From the cell containing the given text, extract its center point as [X, Y] coordinate. 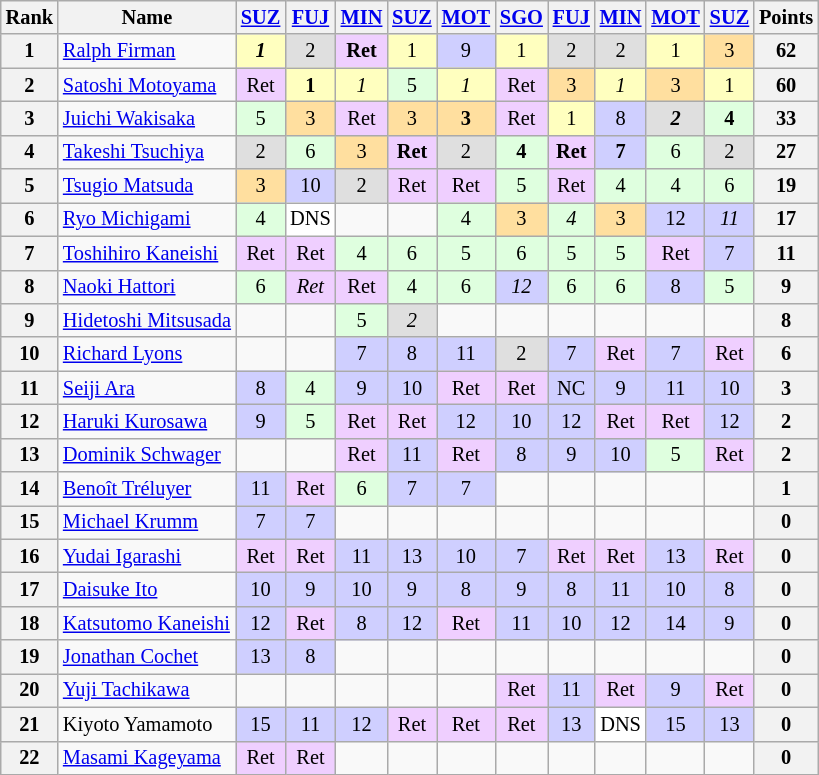
Masami Kageyama [147, 758]
Yudai Igarashi [147, 556]
Points [786, 17]
Yuji Tachikawa [147, 690]
Daisuke Ito [147, 589]
Hidetoshi Mitsusada [147, 320]
Ralph Firman [147, 51]
Name [147, 17]
27 [786, 152]
Tsugio Matsuda [147, 186]
Rank [30, 17]
Katsutomo Kaneishi [147, 623]
Jonathan Cochet [147, 657]
60 [786, 85]
16 [30, 556]
Kiyoto Yamamoto [147, 724]
18 [30, 623]
33 [786, 118]
Dominik Schwager [147, 455]
Michael Krumm [147, 522]
NC [572, 388]
Benoît Tréluyer [147, 489]
SGO [522, 17]
Naoki Hattori [147, 287]
Haruki Kurosawa [147, 421]
Satoshi Motoyama [147, 85]
Takeshi Tsuchiya [147, 152]
Juichi Wakisaka [147, 118]
Toshihiro Kaneishi [147, 253]
20 [30, 690]
Richard Lyons [147, 354]
Ryo Michigami [147, 219]
22 [30, 758]
21 [30, 724]
Seiji Ara [147, 388]
62 [786, 51]
